Scan for the cell matching the given text and deliver its [X, Y] coordinate at center. 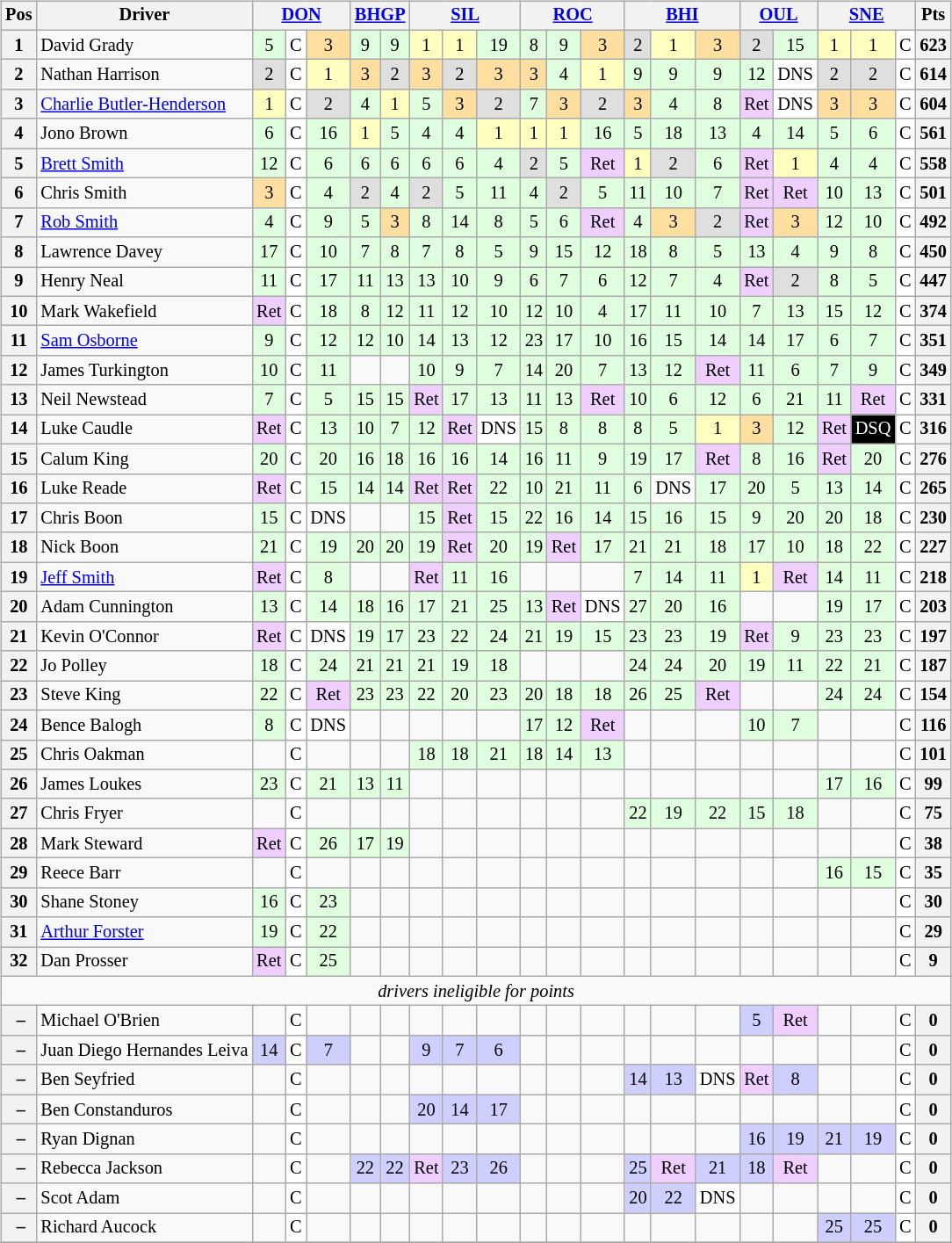
Chris Boon [144, 518]
99 [934, 784]
Ben Constanduros [144, 1109]
Scot Adam [144, 1198]
349 [934, 371]
218 [934, 577]
Rebecca Jackson [144, 1168]
374 [934, 311]
116 [934, 725]
Michael O'Brien [144, 1021]
SNE [867, 16]
Jono Brown [144, 134]
OUL [778, 16]
203 [934, 607]
31 [18, 932]
450 [934, 252]
Nathan Harrison [144, 75]
492 [934, 222]
Nick Boon [144, 547]
Ben Seyfried [144, 1080]
154 [934, 696]
351 [934, 341]
drivers ineligible for points [476, 991]
Mark Wakefield [144, 311]
Arthur Forster [144, 932]
Jo Polley [144, 666]
Reece Barr [144, 873]
75 [934, 813]
BHGP [379, 16]
558 [934, 163]
Dan Prosser [144, 962]
187 [934, 666]
623 [934, 45]
BHI [682, 16]
Mark Steward [144, 843]
38 [934, 843]
Lawrence Davey [144, 252]
Jeff Smith [144, 577]
Rob Smith [144, 222]
316 [934, 430]
SIL [465, 16]
501 [934, 193]
Luke Reade [144, 488]
Chris Fryer [144, 813]
Pts [934, 16]
Shane Stoney [144, 902]
Juan Diego Hernandes Leiva [144, 1051]
197 [934, 636]
35 [934, 873]
230 [934, 518]
28 [18, 843]
331 [934, 400]
James Turkington [144, 371]
DSQ [873, 430]
David Grady [144, 45]
Neil Newstead [144, 400]
32 [18, 962]
James Loukes [144, 784]
Adam Cunnington [144, 607]
Chris Smith [144, 193]
Steve King [144, 696]
Richard Aucock [144, 1228]
Pos [18, 16]
Kevin O'Connor [144, 636]
101 [934, 755]
614 [934, 75]
Henry Neal [144, 282]
Charlie Butler-Henderson [144, 105]
276 [934, 459]
447 [934, 282]
ROC [573, 16]
Sam Osborne [144, 341]
Bence Balogh [144, 725]
227 [934, 547]
Chris Oakman [144, 755]
265 [934, 488]
Luke Caudle [144, 430]
Brett Smith [144, 163]
DON [301, 16]
Driver [144, 16]
Ryan Dignan [144, 1139]
Calum King [144, 459]
604 [934, 105]
561 [934, 134]
